Search for the cell housing the specified text and yield its [x, y] center coordinate. 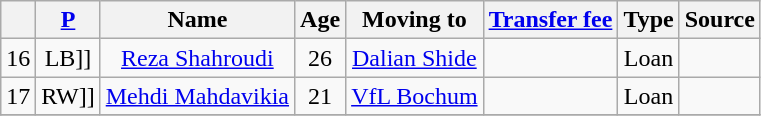
LB]] [68, 58]
Type [648, 20]
RW]] [68, 96]
Mehdi Mahdavikia [197, 96]
Transfer fee [550, 20]
26 [320, 58]
17 [18, 96]
VfL Bochum [414, 96]
16 [18, 58]
Age [320, 20]
P [68, 20]
Name [197, 20]
Moving to [414, 20]
Source [720, 20]
Reza Shahroudi [197, 58]
Dalian Shide [414, 58]
21 [320, 96]
